Pinpoint the cell where the given text exists, returning its [X, Y] midpoint coordinate. 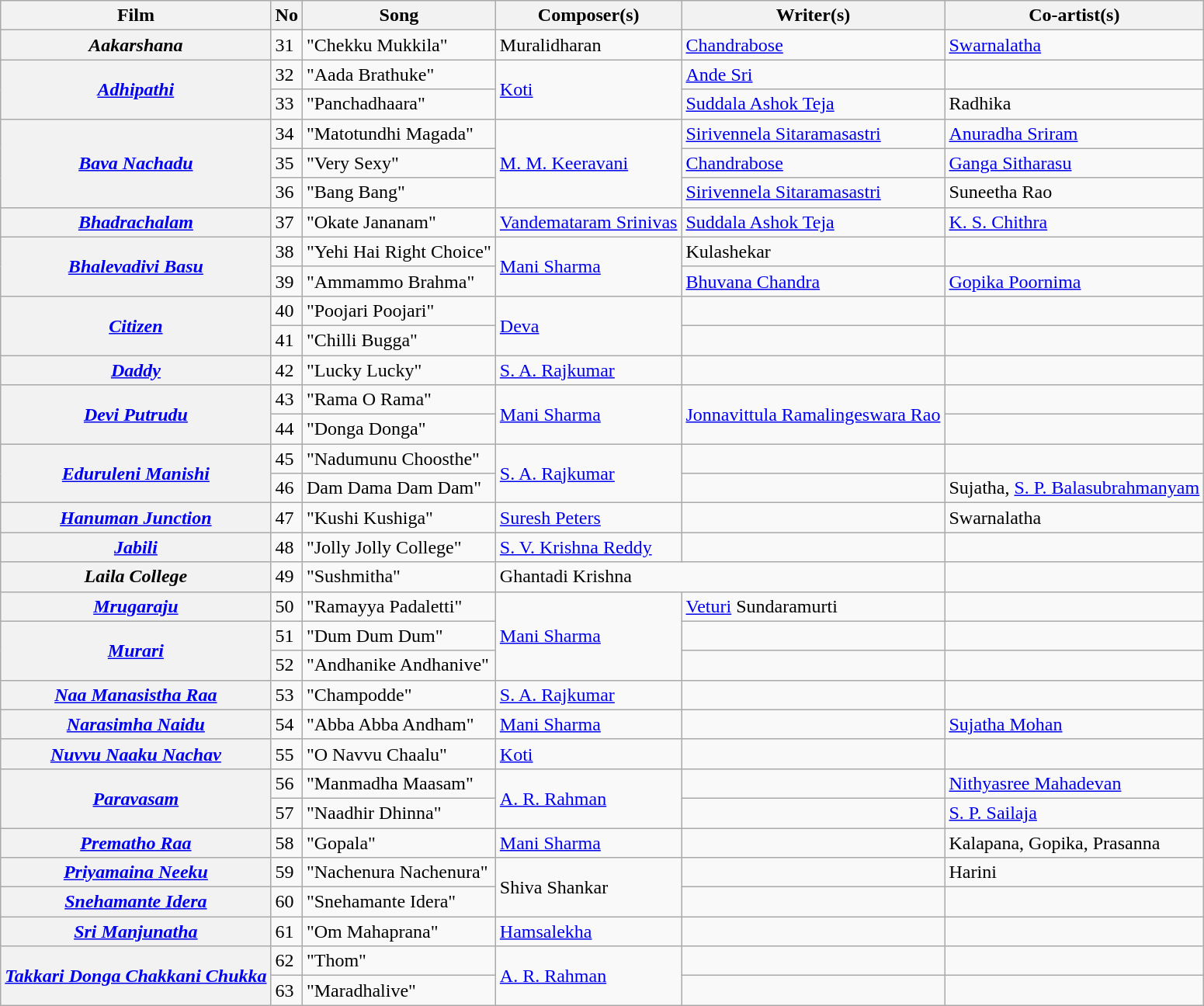
Paravasam [136, 798]
36 [286, 193]
"Okate Jananam" [399, 222]
47 [286, 518]
Hanuman Junction [136, 518]
Suresh Peters [588, 518]
Hamsalekha [588, 931]
57 [286, 813]
"Ammammo Brahma" [399, 281]
"Sushmitha" [399, 577]
"Lucky Lucky" [399, 370]
Citizen [136, 325]
"Rama O Rama" [399, 400]
Bhadrachalam [136, 222]
Ande Sri [814, 75]
39 [286, 281]
50 [286, 606]
Gopika Poornima [1074, 281]
58 [286, 842]
"Manmadha Maasam" [399, 783]
Writer(s) [814, 16]
Deva [588, 325]
"Ramayya Padaletti" [399, 606]
Radhika [1074, 104]
34 [286, 134]
S. P. Sailaja [1074, 813]
"Snehamante Idera" [399, 902]
"Chilli Bugga" [399, 340]
No [286, 16]
Murari [136, 650]
"Donga Donga" [399, 429]
Co-artist(s) [1074, 16]
Ganga Sitharasu [1074, 163]
Shiva Shankar [588, 887]
"Gopala" [399, 842]
Kulashekar [814, 251]
63 [286, 990]
"Dum Dum Dum" [399, 636]
"Naadhir Dhinna" [399, 813]
Takkari Donga Chakkani Chukka [136, 976]
51 [286, 636]
Vandemataram Srinivas [588, 222]
32 [286, 75]
62 [286, 961]
Priyamaina Neeku [136, 872]
Bhalevadivi Basu [136, 266]
35 [286, 163]
Sri Manjunatha [136, 931]
"Aada Brathuke" [399, 75]
Anuradha Sriram [1074, 134]
54 [286, 724]
Daddy [136, 370]
"Nadumunu Choosthe" [399, 459]
40 [286, 310]
37 [286, 222]
Suneetha Rao [1074, 193]
44 [286, 429]
Sujatha, S. P. Balasubrahmanyam [1074, 488]
Ghantadi Krishna [720, 577]
46 [286, 488]
Harini [1074, 872]
52 [286, 665]
Song [399, 16]
Eduruleni Manishi [136, 474]
Nithyasree Mahadevan [1074, 783]
Adhipathi [136, 89]
"Kushi Kushiga" [399, 518]
55 [286, 754]
Sujatha Mohan [1074, 724]
"Abba Abba Andham" [399, 724]
S. V. Krishna Reddy [588, 547]
53 [286, 695]
42 [286, 370]
"Om Mahaprana" [399, 931]
Film [136, 16]
43 [286, 400]
41 [286, 340]
"Nachenura Nachenura" [399, 872]
33 [286, 104]
"Poojari Poojari" [399, 310]
"Bang Bang" [399, 193]
Devi Putrudu [136, 415]
M. M. Keeravani [588, 163]
"Andhanike Andhanive" [399, 665]
Narasimha Naidu [136, 724]
Jonnavittula Ramalingeswara Rao [814, 415]
Prematho Raa [136, 842]
Bhuvana Chandra [814, 281]
"Very Sexy" [399, 163]
"Maradhalive" [399, 990]
Snehamante Idera [136, 902]
Nuvvu Naaku Nachav [136, 754]
Laila College [136, 577]
Kalapana, Gopika, Prasanna [1074, 842]
Dam Dama Dam Dam" [399, 488]
Composer(s) [588, 16]
60 [286, 902]
"Chekku Mukkila" [399, 45]
Naa Manasistha Raa [136, 695]
"Jolly Jolly College" [399, 547]
59 [286, 872]
45 [286, 459]
"O Navvu Chaalu" [399, 754]
K. S. Chithra [1074, 222]
"Thom" [399, 961]
48 [286, 547]
"Yehi Hai Right Choice" [399, 251]
Muralidharan [588, 45]
"Panchadhaara" [399, 104]
Veturi Sundaramurti [814, 606]
Jabili [136, 547]
"Matotundhi Magada" [399, 134]
Bava Nachadu [136, 163]
56 [286, 783]
"Champodde" [399, 695]
31 [286, 45]
Mrugaraju [136, 606]
61 [286, 931]
38 [286, 251]
Aakarshana [136, 45]
49 [286, 577]
